Capture the cell that displays the provided text and extract its [x, y] central coordinate. 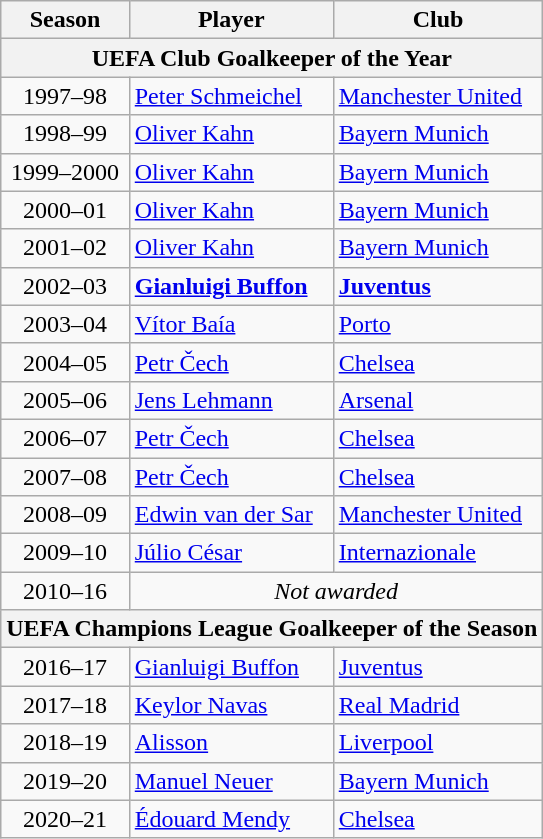
2019–20 [65, 781]
2016–17 [65, 667]
2008–09 [65, 515]
2017–18 [65, 705]
Player [231, 20]
2004–05 [65, 362]
UEFA Champions League Goalkeeper of the Season [272, 629]
Not awarded [336, 591]
Júlio César [231, 553]
Peter Schmeichel [231, 96]
Liverpool [438, 743]
Internazionale [438, 553]
Alisson [231, 743]
2002–03 [65, 286]
Keylor Navas [231, 705]
Club [438, 20]
1998–99 [65, 134]
Édouard Mendy [231, 819]
UEFA Club Goalkeeper of the Year [272, 58]
2009–10 [65, 553]
Vítor Baía [231, 324]
2006–07 [65, 438]
2001–02 [65, 248]
2005–06 [65, 400]
2010–16 [65, 591]
Edwin van der Sar [231, 515]
Jens Lehmann [231, 400]
1999–2000 [65, 172]
2018–19 [65, 743]
Porto [438, 324]
2020–21 [65, 819]
2007–08 [65, 477]
Season [65, 20]
Real Madrid [438, 705]
Manuel Neuer [231, 781]
2003–04 [65, 324]
1997–98 [65, 96]
2000–01 [65, 210]
Arsenal [438, 400]
